Return the [X, Y] coordinate for the center point of the cell that contains the specified text.  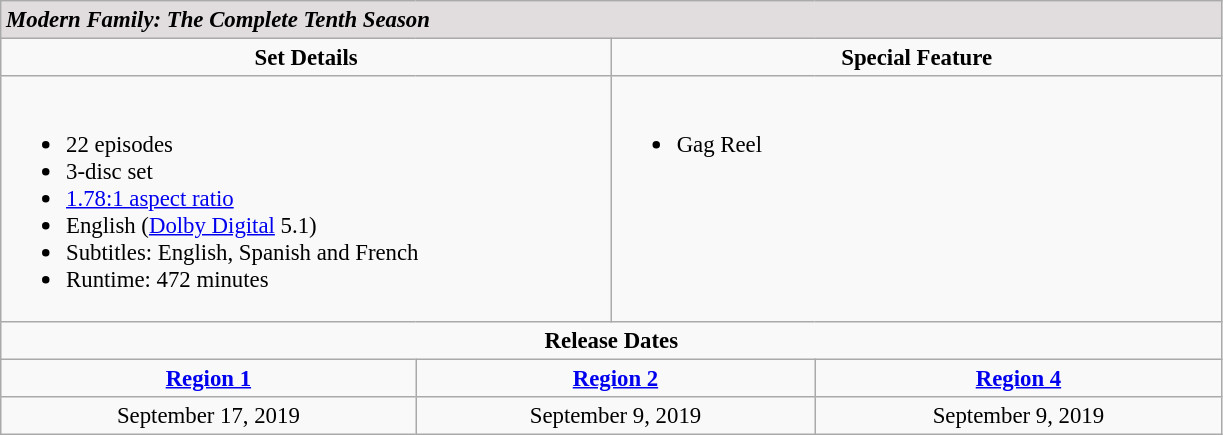
Modern Family: The Complete Tenth Season [612, 20]
Region 2 [616, 378]
September 17, 2019 [208, 415]
Special Feature [916, 58]
Region 1 [208, 378]
Gag Reel [916, 198]
Region 4 [1018, 378]
22 episodes3-disc set1.78:1 aspect ratioEnglish (Dolby Digital 5.1)Subtitles: English, Spanish and FrenchRuntime: 472 minutes [306, 198]
Release Dates [612, 340]
Set Details [306, 58]
